Detect which cell encompasses the target text, then output its (x, y) center coordinate. 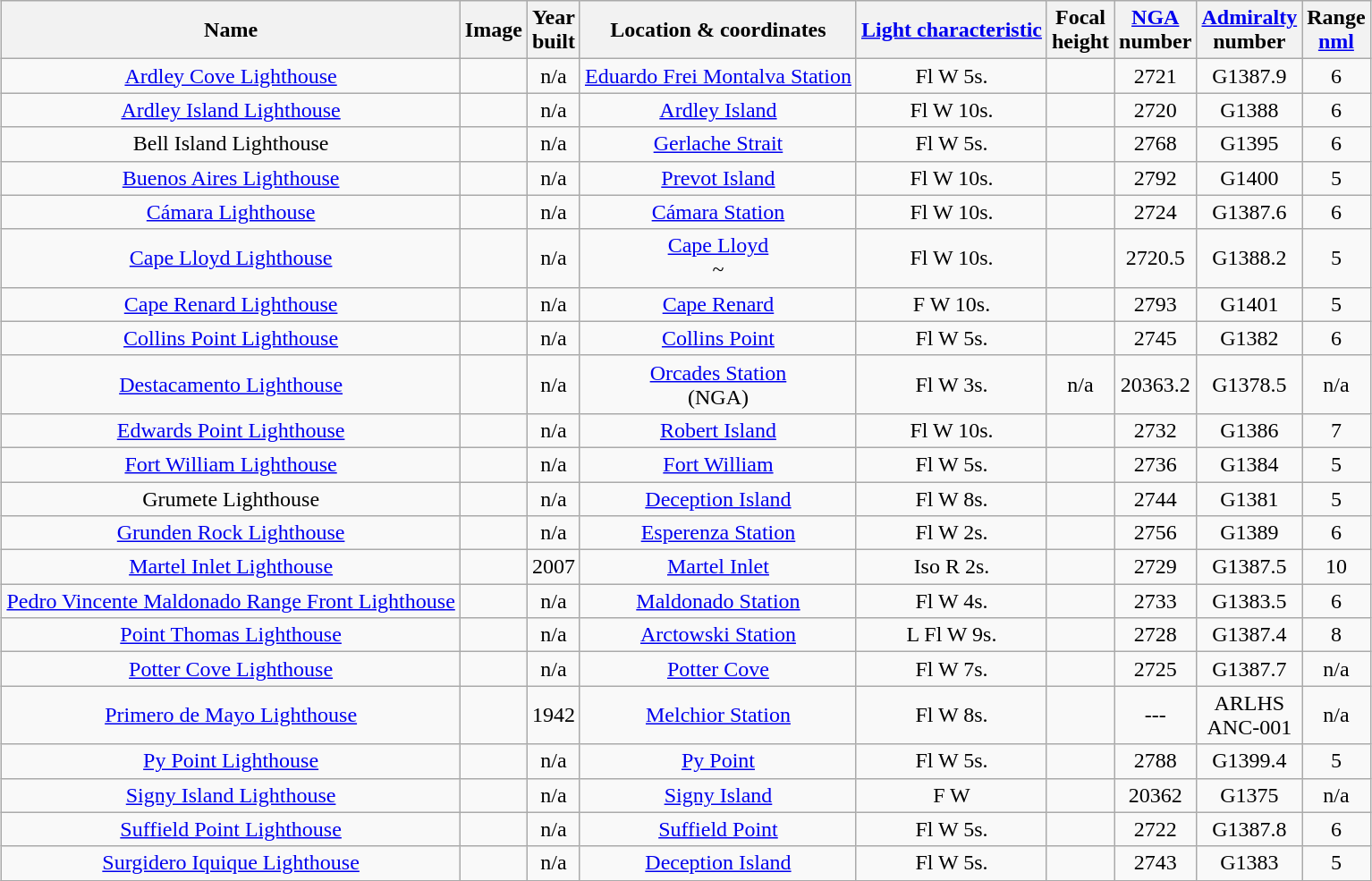
G1388.2 (1249, 258)
2756 (1156, 533)
F W 10s. (952, 304)
2736 (1156, 464)
Cámara Lighthouse (231, 212)
Suffield Point (717, 829)
2729 (1156, 567)
Ardley Island (717, 110)
Signy Island Lighthouse (231, 795)
Point Thomas Lighthouse (231, 635)
2744 (1156, 498)
Martel Inlet Lighthouse (231, 567)
Collins Point Lighthouse (231, 338)
Suffield Point Lighthouse (231, 829)
G1400 (1249, 178)
Bell Island Lighthouse (231, 144)
Eduardo Frei Montalva Station (717, 76)
Py Point (717, 761)
Orcades Station (NGA) (717, 385)
G1381 (1249, 498)
2724 (1156, 212)
Name (231, 30)
G1399.4 (1249, 761)
Cámara Station (717, 212)
G1384 (1249, 464)
2007 (553, 567)
G1386 (1249, 430)
Location & coordinates (717, 30)
Primero de Mayo Lighthouse (231, 716)
Ardley Cove Lighthouse (231, 76)
G1389 (1249, 533)
Melchior Station (717, 716)
Surgidero Iquique Lighthouse (231, 863)
Robert Island (717, 430)
2728 (1156, 635)
Cape Renard Lighthouse (231, 304)
G1388 (1249, 110)
Potter Cove Lighthouse (231, 669)
G1387.9 (1249, 76)
Light characteristic (952, 30)
G1387.4 (1249, 635)
G1383 (1249, 863)
F W (952, 795)
Yearbuilt (553, 30)
Collins Point (717, 338)
2725 (1156, 669)
Fort William (717, 464)
2793 (1156, 304)
Ardley Island Lighthouse (231, 110)
Py Point Lighthouse (231, 761)
G1382 (1249, 338)
G1387.7 (1249, 669)
7 (1336, 430)
G1387.6 (1249, 212)
Prevot Island (717, 178)
2768 (1156, 144)
Iso R 2s. (952, 567)
G1387.5 (1249, 567)
2720 (1156, 110)
G1401 (1249, 304)
Rangenml (1336, 30)
Fort William Lighthouse (231, 464)
ARLHSANC-001 (1249, 716)
10 (1336, 567)
2745 (1156, 338)
G1383.5 (1249, 601)
Martel Inlet (717, 567)
G1387.8 (1249, 829)
NGAnumber (1156, 30)
Cape Renard (717, 304)
Focalheight (1080, 30)
Potter Cove (717, 669)
Destacamento Lighthouse (231, 385)
2792 (1156, 178)
Cape Lloyd Lighthouse (231, 258)
G1395 (1249, 144)
Signy Island (717, 795)
2720.5 (1156, 258)
Buenos Aires Lighthouse (231, 178)
Admiraltynumber (1249, 30)
Grunden Rock Lighthouse (231, 533)
Edwards Point Lighthouse (231, 430)
Fl W 2s. (952, 533)
2743 (1156, 863)
Arctowski Station (717, 635)
Cape Lloyd ~ (717, 258)
Grumete Lighthouse (231, 498)
Image (494, 30)
--- (1156, 716)
1942 (553, 716)
2732 (1156, 430)
20363.2 (1156, 385)
L Fl W 9s. (952, 635)
Pedro Vincente Maldonado Range Front Lighthouse (231, 601)
2721 (1156, 76)
Esperenza Station (717, 533)
2722 (1156, 829)
8 (1336, 635)
Fl W 7s. (952, 669)
Gerlache Strait (717, 144)
Fl W 4s. (952, 601)
2788 (1156, 761)
Maldonado Station (717, 601)
G1375 (1249, 795)
Fl W 3s. (952, 385)
2733 (1156, 601)
G1378.5 (1249, 385)
20362 (1156, 795)
